Scan for the cell matching the given text and deliver its (X, Y) coordinate at center. 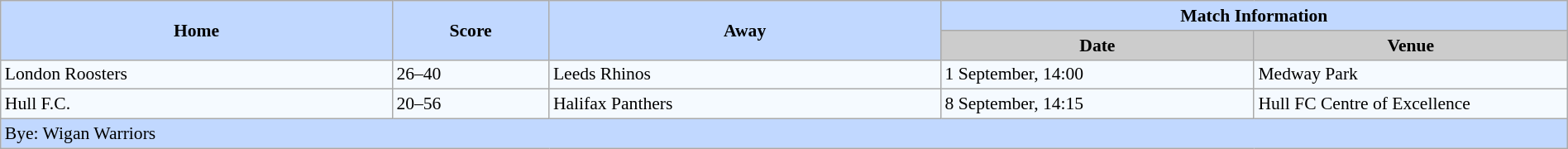
1 September, 14:00 (1097, 74)
Halifax Panthers (745, 104)
Match Information (1254, 16)
Score (470, 30)
Leeds Rhinos (745, 74)
Bye: Wigan Warriors (784, 134)
Medway Park (1411, 74)
Away (745, 30)
Date (1097, 46)
Hull FC Centre of Excellence (1411, 104)
Venue (1411, 46)
Home (197, 30)
26–40 (470, 74)
Hull F.C. (197, 104)
20–56 (470, 104)
8 September, 14:15 (1097, 104)
London Roosters (197, 74)
